Find where the given text appears and provide that cell's center as [X, Y] coordinate. 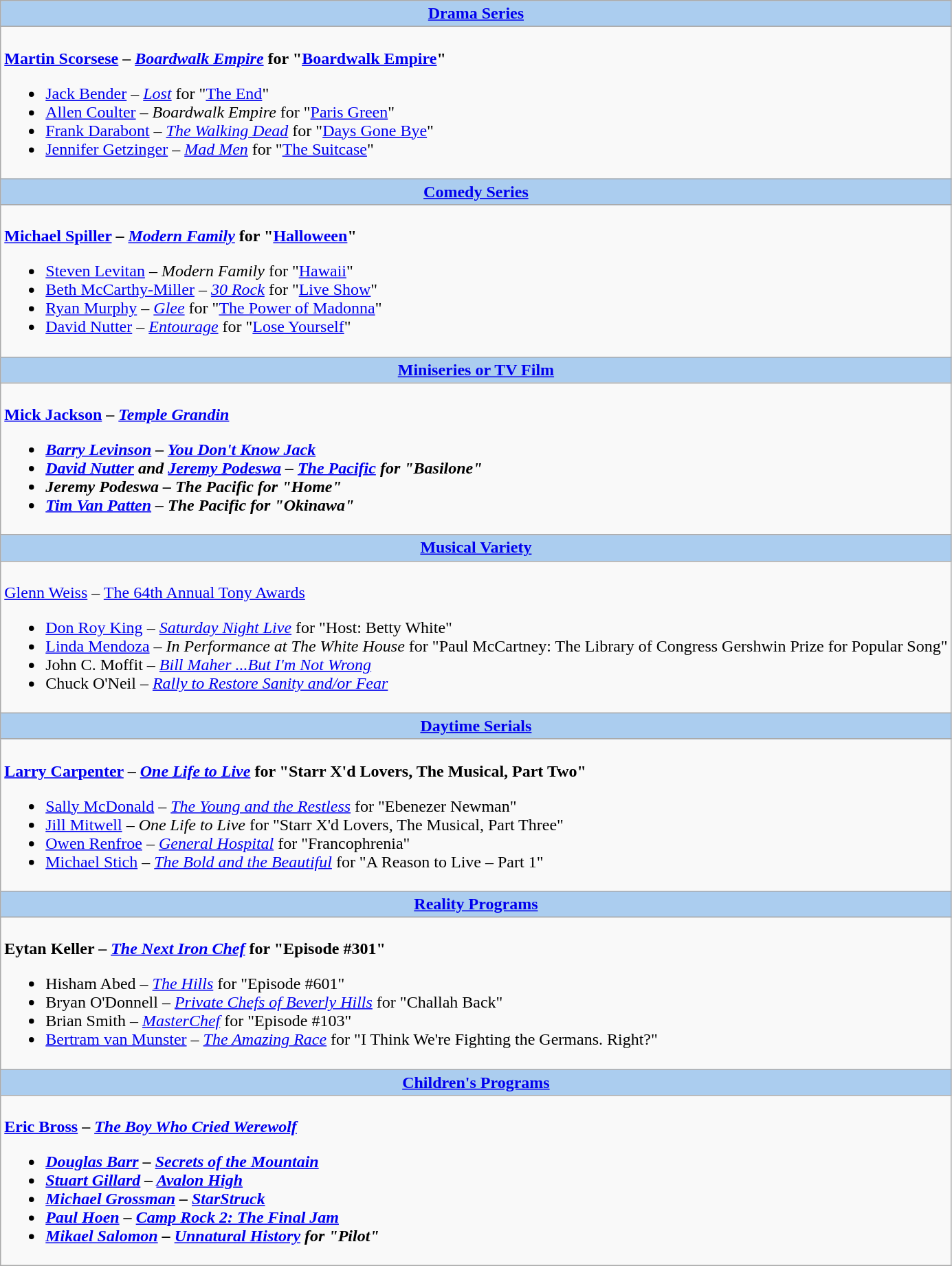
Children's Programs [476, 1082]
Comedy Series [476, 192]
Miniseries or TV Film [476, 370]
Musical Variety [476, 548]
Reality Programs [476, 904]
Daytime Serials [476, 726]
Drama Series [476, 14]
